Scan for the cell matching the given text and deliver its [x, y] coordinate at center. 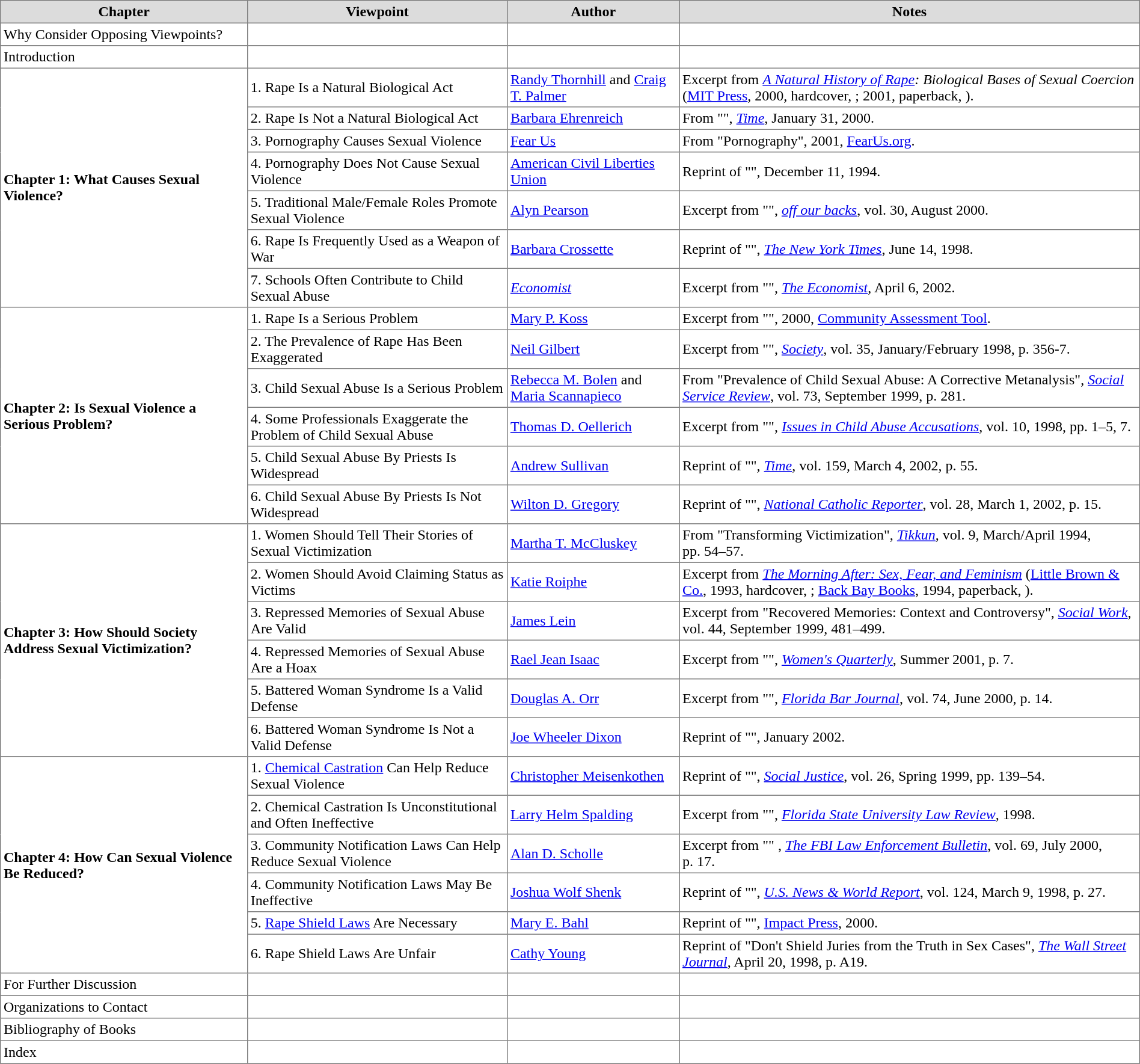
4. Pornography Does Not Cause Sexual Violence [377, 171]
5. Child Sexual Abuse By Priests Is Widespread [377, 466]
4. Community Notification Laws May Be Ineffective [377, 892]
Thomas D. Oellerich [593, 426]
2. Chemical Castration Is Unconstitutional and Often Ineffective [377, 814]
Chapter 4: How Can Sexual Violence Be Reduced? [124, 865]
Joshua Wolf Shenk [593, 892]
2. The Prevalence of Rape Has Been Exaggerated [377, 349]
6. Child Sexual Abuse By Priests Is Not Widespread [377, 504]
Excerpt from "", Women's Quarterly, Summer 2001, p. 7. [909, 659]
From "Pornography", 2001, FearUs.org. [909, 141]
3. Pornography Causes Sexual Violence [377, 141]
Joe Wheeler Dixon [593, 737]
From "Transforming Victimization", Tikkun, vol. 9, March/April 1994, pp. 54–57. [909, 543]
Douglas A. Orr [593, 698]
Chapter [124, 12]
Excerpt from "", Issues in Child Abuse Accusations, vol. 10, 1998, pp. 1–5, 7. [909, 426]
From "", Time, January 31, 2000. [909, 118]
Wilton D. Gregory [593, 504]
Chapter 3: How Should Society Address Sexual Victimization? [124, 640]
Excerpt from "", Florida State University Law Review, 1998. [909, 814]
Index [124, 1052]
Larry Helm Spalding [593, 814]
Reprint of "", U.S. News & World Report, vol. 124, March 9, 1998, p. 27. [909, 892]
Reprint of "", Impact Press, 2000. [909, 923]
For Further Discussion [124, 985]
Cathy Young [593, 953]
5. Traditional Male/Female Roles Promote Sexual Violence [377, 210]
Viewpoint [377, 12]
Christopher Meisenkothen [593, 776]
Alan D. Scholle [593, 853]
Mary E. Bahl [593, 923]
Reprint of "Don't Shield Juries from the Truth in Sex Cases", The Wall Street Journal, April 20, 1998, p. A19. [909, 953]
5. Rape Shield Laws Are Necessary [377, 923]
7. Schools Often Contribute to Child Sexual Abuse [377, 288]
3. Community Notification Laws Can Help Reduce Sexual Violence [377, 853]
Excerpt from A Natural History of Rape: Biological Bases of Sexual Coercion (MIT Press, 2000, hardcover, ; 2001, paperback, ). [909, 87]
Introduction [124, 57]
Notes [909, 12]
4. Some Professionals Exaggerate the Problem of Child Sexual Abuse [377, 426]
2. Women Should Avoid Claiming Status as Victims [377, 582]
3. Repressed Memories of Sexual Abuse Are Valid [377, 621]
Rebecca M. Bolen and Maria Scannapieco [593, 388]
Reprint of "", Time, vol. 159, March 4, 2002, p. 55. [909, 466]
Alyn Pearson [593, 210]
Barbara Ehrenreich [593, 118]
James Lein [593, 621]
3. Child Sexual Abuse Is a Serious Problem [377, 388]
Chapter 1: What Causes Sexual Violence? [124, 188]
Excerpt from "Recovered Memories: Context and Controversy", Social Work, vol. 44, September 1999, 481–499. [909, 621]
2. Rape Is Not a Natural Biological Act [377, 118]
Martha T. McCluskey [593, 543]
Rael Jean Isaac [593, 659]
Reprint of "", The New York Times, June 14, 1998. [909, 249]
1. Chemical Castration Can Help Reduce Sexual Violence [377, 776]
5. Battered Woman Syndrome Is a Valid Defense [377, 698]
Fear Us [593, 141]
1. Rape Is a Natural Biological Act [377, 87]
Excerpt from "", Society, vol. 35, January/February 1998, p. 356-7. [909, 349]
Mary P. Koss [593, 319]
Bibliography of Books [124, 1030]
Excerpt from "", 2000, Community Assessment Tool. [909, 319]
Katie Roiphe [593, 582]
Economist [593, 288]
Excerpt from "", The Economist, April 6, 2002. [909, 288]
Randy Thornhill and Craig T. Palmer [593, 87]
Neil Gilbert [593, 349]
6. Battered Woman Syndrome Is Not a Valid Defense [377, 737]
Excerpt from "", off our backs, vol. 30, August 2000. [909, 210]
4. Repressed Memories of Sexual Abuse Are a Hoax [377, 659]
From "Prevalence of Child Sexual Abuse: A Corrective Metanalysis", Social Service Review, vol. 73, September 1999, p. 281. [909, 388]
1. Women Should Tell Their Stories of Sexual Victimization [377, 543]
Barbara Crossette [593, 249]
Author [593, 12]
Andrew Sullivan [593, 466]
Excerpt from "", Florida Bar Journal, vol. 74, June 2000, p. 14. [909, 698]
Organizations to Contact [124, 1007]
Reprint of "", January 2002. [909, 737]
1. Rape Is a Serious Problem [377, 319]
6. Rape Is Frequently Used as a Weapon of War [377, 249]
Reprint of "", Social Justice, vol. 26, Spring 1999, pp. 139–54. [909, 776]
Chapter 2: Is Sexual Violence a Serious Problem? [124, 416]
Reprint of "", National Catholic Reporter, vol. 28, March 1, 2002, p. 15. [909, 504]
Excerpt from The Morning After: Sex, Fear, and Feminism (Little Brown & Co., 1993, hardcover, ; Back Bay Books, 1994, paperback, ). [909, 582]
American Civil Liberties Union [593, 171]
Why Consider Opposing Viewpoints? [124, 34]
6. Rape Shield Laws Are Unfair [377, 953]
Excerpt from "" , The FBI Law Enforcement Bulletin, vol. 69, July 2000, p. 17. [909, 853]
Reprint of "", December 11, 1994. [909, 171]
